For the text-containing cell, return its midpoint in [X, Y] coordinate format. 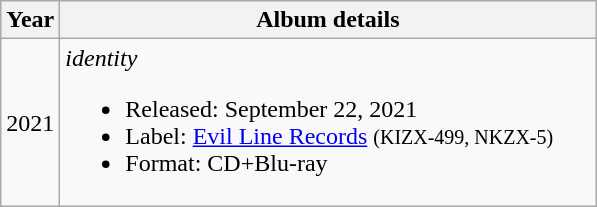
Album details [328, 20]
2021 [30, 122]
identityReleased: September 22, 2021Label: Evil Line Records (KIZX-499, NKZX-5)Format: CD+Blu-ray [328, 122]
Year [30, 20]
